Capture the cell that displays the provided text and extract its (x, y) central coordinate. 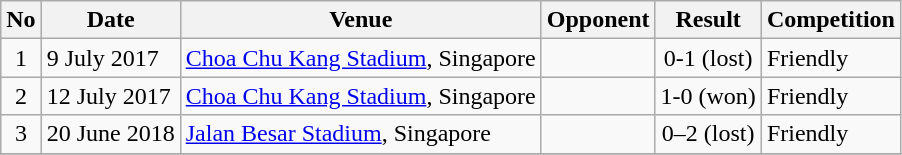
3 (21, 134)
Result (708, 20)
Competition (830, 20)
9 July 2017 (110, 58)
12 July 2017 (110, 96)
No (21, 20)
1-0 (won) (708, 96)
2 (21, 96)
0-1 (lost) (708, 58)
Date (110, 20)
20 June 2018 (110, 134)
0–2 (lost) (708, 134)
1 (21, 58)
Venue (360, 20)
Jalan Besar Stadium, Singapore (360, 134)
Opponent (598, 20)
